Output the [x, y] coordinate of the center of the cell containing the given text.  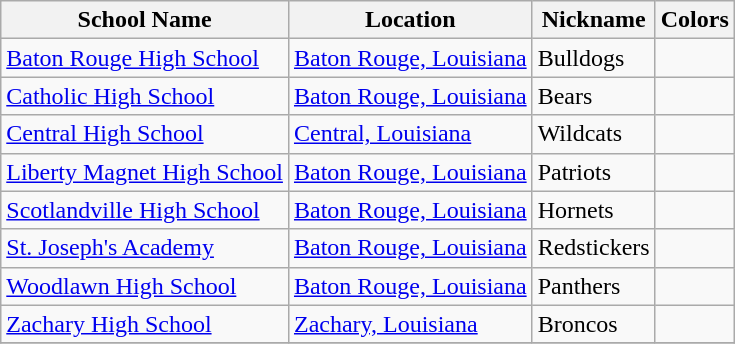
School Name [145, 20]
Hornets [594, 210]
Central, Louisiana [410, 134]
Colors [694, 20]
Baton Rouge High School [145, 58]
Central High School [145, 134]
Redstickers [594, 248]
Bulldogs [594, 58]
Panthers [594, 286]
Scotlandville High School [145, 210]
Catholic High School [145, 96]
Patriots [594, 172]
Wildcats [594, 134]
Location [410, 20]
St. Joseph's Academy [145, 248]
Broncos [594, 324]
Liberty Magnet High School [145, 172]
Zachary High School [145, 324]
Bears [594, 96]
Woodlawn High School [145, 286]
Nickname [594, 20]
Zachary, Louisiana [410, 324]
